Provide the (x, y) coordinate of the cell's center where the given text is located.  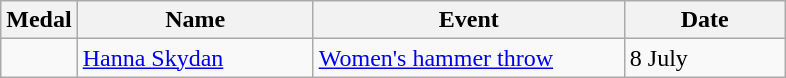
Event (468, 20)
Date (704, 20)
8 July (704, 58)
Medal (39, 20)
Women's hammer throw (468, 58)
Name (195, 20)
Hanna Skydan (195, 58)
